Return [X, Y] of the center of cell containing provided text 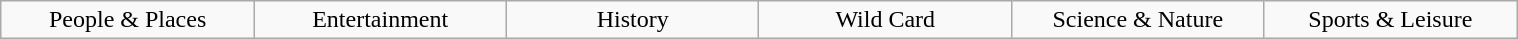
History [632, 20]
Science & Nature [1138, 20]
Wild Card [886, 20]
Sports & Leisure [1390, 20]
People & Places [128, 20]
Entertainment [380, 20]
